Search for the cell housing the specified text and yield its [x, y] center coordinate. 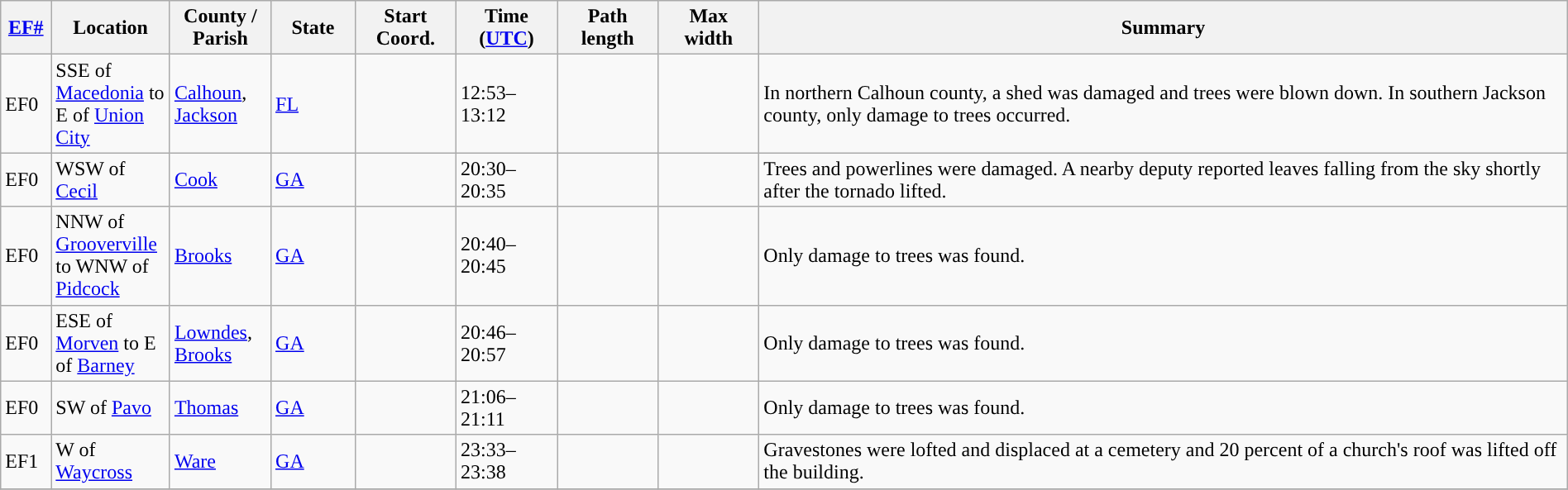
20:30–20:35 [506, 180]
ESE of Morven to E of Barney [111, 343]
23:33–23:38 [506, 461]
Brooks [220, 256]
Gravestones were lofted and displaced at a cemetery and 20 percent of a church's roof was lifted off the building. [1163, 461]
Time (UTC) [506, 28]
Start Coord. [405, 28]
County / Parish [220, 28]
Thomas [220, 408]
Calhoun, Jackson [220, 104]
Max width [709, 28]
Lowndes, Brooks [220, 343]
Ware [220, 461]
Path length [608, 28]
SSE of Macedonia to E of Union City [111, 104]
SW of Pavo [111, 408]
W of Waycross [111, 461]
12:53–13:12 [506, 104]
State [313, 28]
FL [313, 104]
Summary [1163, 28]
20:46–20:57 [506, 343]
Trees and powerlines were damaged. A nearby deputy reported leaves falling from the sky shortly after the tornado lifted. [1163, 180]
In northern Calhoun county, a shed was damaged and trees were blown down. In southern Jackson county, only damage to trees occurred. [1163, 104]
EF# [26, 28]
21:06–21:11 [506, 408]
EF1 [26, 461]
20:40–20:45 [506, 256]
Cook [220, 180]
NNW of Grooverville to WNW of Pidcock [111, 256]
WSW of Cecil [111, 180]
Location [111, 28]
